From the cell containing the given text, extract its center point as [x, y] coordinate. 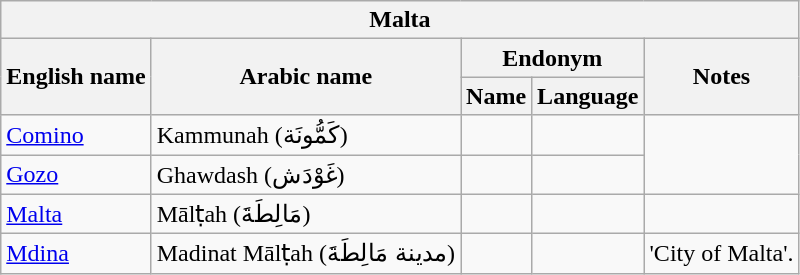
Mālṭah (مَالِطَةَ) [306, 214]
English name [76, 77]
Madinat Mālṭah (مدينة مَالِطَةَ) [306, 254]
Comino [76, 135]
Kammunah (كَمُّونَة) [306, 135]
Notes [722, 77]
Mdina [76, 254]
Gozo [76, 174]
'City of Malta'. [722, 254]
Language [588, 96]
Name [496, 96]
Endonym [552, 58]
Ghawdash (غَوْدَش) [306, 174]
Arabic name [306, 77]
